Pinpoint the cell where the given text exists, returning its (X, Y) midpoint coordinate. 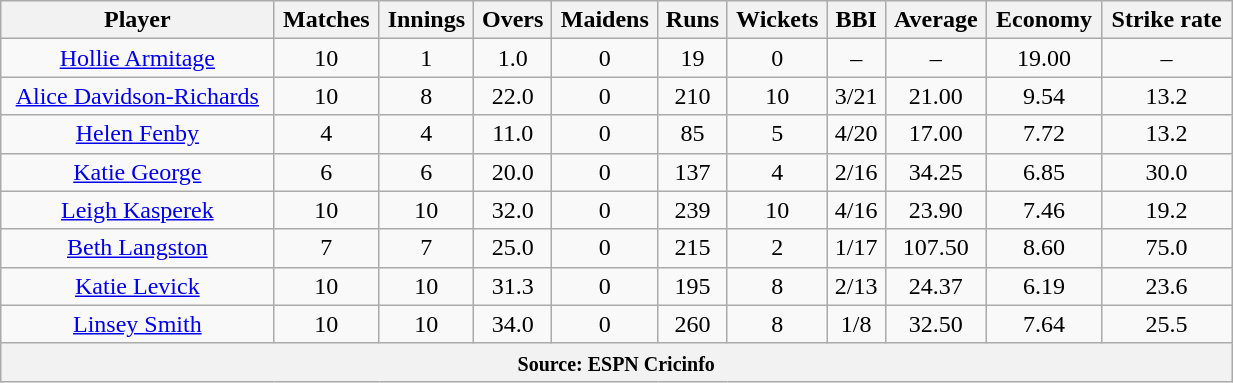
Alice Davidson-Richards (138, 96)
25.5 (1167, 324)
30.0 (1167, 172)
137 (692, 172)
Leigh Kasperek (138, 210)
Helen Fenby (138, 134)
75.0 (1167, 248)
4/20 (856, 134)
1/17 (856, 248)
Player (138, 20)
4/16 (856, 210)
19.00 (1044, 58)
7.72 (1044, 134)
1/8 (856, 324)
5 (777, 134)
2/16 (856, 172)
195 (692, 286)
Katie Levick (138, 286)
32.0 (513, 210)
239 (692, 210)
Wickets (777, 20)
Beth Langston (138, 248)
1 (426, 58)
Average (936, 20)
Hollie Armitage (138, 58)
7.64 (1044, 324)
7.46 (1044, 210)
Source: ESPN Cricinfo (616, 362)
Innings (426, 20)
19.2 (1167, 210)
3/21 (856, 96)
Overs (513, 20)
210 (692, 96)
34.0 (513, 324)
Strike rate (1167, 20)
11.0 (513, 134)
Matches (326, 20)
25.0 (513, 248)
9.54 (1044, 96)
8.60 (1044, 248)
23.90 (936, 210)
Maidens (605, 20)
24.37 (936, 286)
34.25 (936, 172)
85 (692, 134)
1.0 (513, 58)
6.85 (1044, 172)
17.00 (936, 134)
32.50 (936, 324)
21.00 (936, 96)
Runs (692, 20)
Katie George (138, 172)
BBI (856, 20)
20.0 (513, 172)
19 (692, 58)
22.0 (513, 96)
2/13 (856, 286)
2 (777, 248)
23.6 (1167, 286)
6.19 (1044, 286)
Linsey Smith (138, 324)
260 (692, 324)
31.3 (513, 286)
107.50 (936, 248)
215 (692, 248)
Economy (1044, 20)
